Return the [X, Y] coordinate for the center point of the cell that contains the specified text.  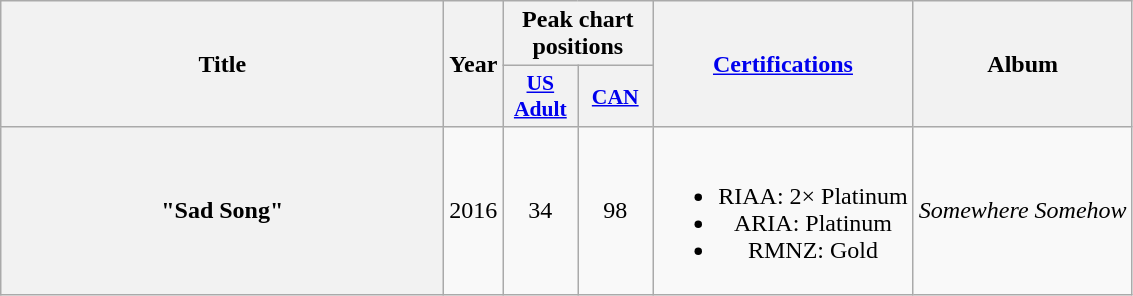
Somewhere Somehow [1022, 210]
98 [616, 210]
Peak chart positions [578, 34]
Year [474, 64]
RIAA: 2× PlatinumARIA: PlatinumRMNZ: Gold [784, 210]
Title [222, 64]
Album [1022, 64]
Certifications [784, 64]
US Adult [540, 96]
34 [540, 210]
CAN [616, 96]
"Sad Song" [222, 210]
2016 [474, 210]
